Scan for the cell matching the given text and deliver its (x, y) coordinate at center. 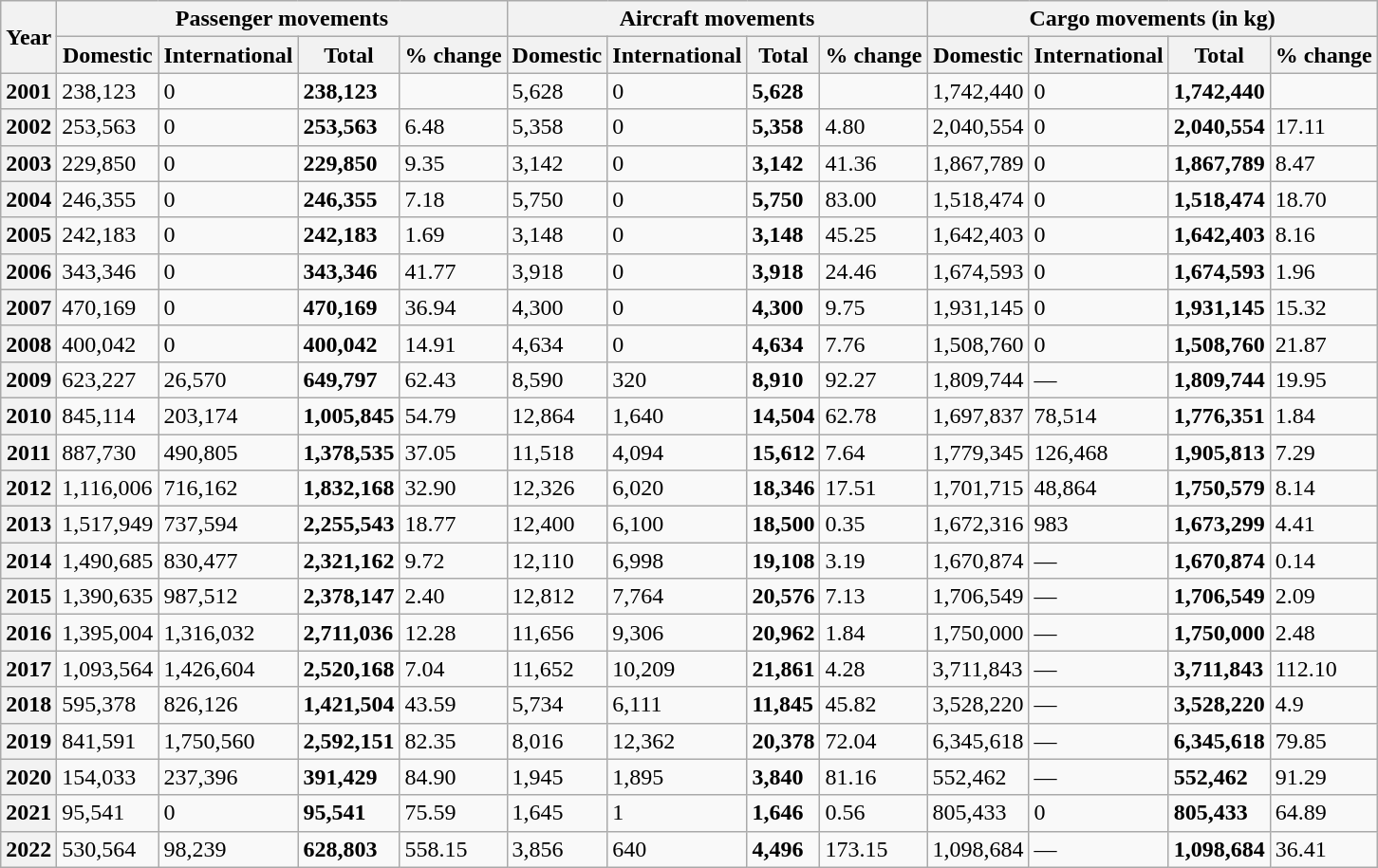
628,803 (349, 849)
595,378 (108, 705)
20,576 (784, 597)
7.64 (873, 452)
7.76 (873, 343)
12,400 (557, 525)
79.85 (1323, 741)
48,864 (1099, 489)
2010 (28, 416)
4,496 (784, 849)
36.94 (454, 307)
887,730 (108, 452)
20,962 (784, 633)
8.16 (1323, 235)
12,812 (557, 597)
2,592,151 (349, 741)
737,594 (228, 525)
7,764 (678, 597)
82.35 (454, 741)
45.82 (873, 705)
1,645 (557, 813)
2015 (28, 597)
558.15 (454, 849)
5,734 (557, 705)
4,094 (678, 452)
2,711,036 (349, 633)
203,174 (228, 416)
2003 (28, 163)
3.19 (873, 561)
Year (28, 37)
11,518 (557, 452)
0.35 (873, 525)
2.48 (1323, 633)
490,805 (228, 452)
845,114 (108, 416)
2005 (28, 235)
2012 (28, 489)
2014 (28, 561)
Aircraft movements (717, 19)
2004 (28, 199)
24.46 (873, 271)
Cargo movements (in kg) (1152, 19)
18,346 (784, 489)
75.59 (454, 813)
2011 (28, 452)
1,640 (678, 416)
1,395,004 (108, 633)
826,126 (228, 705)
12,362 (678, 741)
154,033 (108, 777)
2019 (28, 741)
0.14 (1323, 561)
112.10 (1323, 669)
9.75 (873, 307)
12,864 (557, 416)
19,108 (784, 561)
6.48 (454, 127)
1,116,006 (108, 489)
15,612 (784, 452)
11,845 (784, 705)
17.11 (1323, 127)
11,656 (557, 633)
2016 (28, 633)
7.13 (873, 597)
36.41 (1323, 849)
640 (678, 849)
6,100 (678, 525)
18.70 (1323, 199)
9.35 (454, 163)
1,005,845 (349, 416)
6,020 (678, 489)
2008 (28, 343)
21,861 (784, 669)
2006 (28, 271)
716,162 (228, 489)
830,477 (228, 561)
91.29 (1323, 777)
1,426,604 (228, 669)
14.91 (454, 343)
15.32 (1323, 307)
14,504 (784, 416)
72.04 (873, 741)
7.29 (1323, 452)
1,672,316 (978, 525)
2,321,162 (349, 561)
45.25 (873, 235)
2017 (28, 669)
983 (1099, 525)
2009 (28, 379)
11,652 (557, 669)
62.43 (454, 379)
Passenger movements (282, 19)
0.56 (873, 813)
37.05 (454, 452)
1,697,837 (978, 416)
1,905,813 (1219, 452)
1,378,535 (349, 452)
6,998 (678, 561)
237,396 (228, 777)
1.69 (454, 235)
21.87 (1323, 343)
9,306 (678, 633)
391,429 (349, 777)
1.96 (1323, 271)
8,016 (557, 741)
10,209 (678, 669)
12,326 (557, 489)
2,255,543 (349, 525)
1,750,560 (228, 741)
20,378 (784, 741)
3,856 (557, 849)
8.14 (1323, 489)
54.79 (454, 416)
1,779,345 (978, 452)
81.16 (873, 777)
41.77 (454, 271)
3,840 (784, 777)
987,512 (228, 597)
32.90 (454, 489)
649,797 (349, 379)
1,701,715 (978, 489)
1,316,032 (228, 633)
320 (678, 379)
84.90 (454, 777)
4.28 (873, 669)
2022 (28, 849)
1,517,949 (108, 525)
1,945 (557, 777)
1,093,564 (108, 669)
1,750,579 (1219, 489)
841,591 (108, 741)
6,111 (678, 705)
8,910 (784, 379)
92.27 (873, 379)
173.15 (873, 849)
64.89 (1323, 813)
2,378,147 (349, 597)
2021 (28, 813)
2001 (28, 91)
17.51 (873, 489)
26,570 (228, 379)
2007 (28, 307)
1,895 (678, 777)
1,776,351 (1219, 416)
1,832,168 (349, 489)
78,514 (1099, 416)
2002 (28, 127)
8.47 (1323, 163)
19.95 (1323, 379)
2018 (28, 705)
18,500 (784, 525)
4.41 (1323, 525)
1,673,299 (1219, 525)
83.00 (873, 199)
12,110 (557, 561)
8,590 (557, 379)
2020 (28, 777)
2013 (28, 525)
9.72 (454, 561)
2.40 (454, 597)
43.59 (454, 705)
126,468 (1099, 452)
7.18 (454, 199)
18.77 (454, 525)
1 (678, 813)
4.80 (873, 127)
1,646 (784, 813)
530,564 (108, 849)
2,520,168 (349, 669)
12.28 (454, 633)
1,421,504 (349, 705)
62.78 (873, 416)
7.04 (454, 669)
41.36 (873, 163)
98,239 (228, 849)
1,490,685 (108, 561)
1,390,635 (108, 597)
4.9 (1323, 705)
623,227 (108, 379)
2.09 (1323, 597)
